Identify which cell holds the provided text, then report its (x, y) central coordinate. 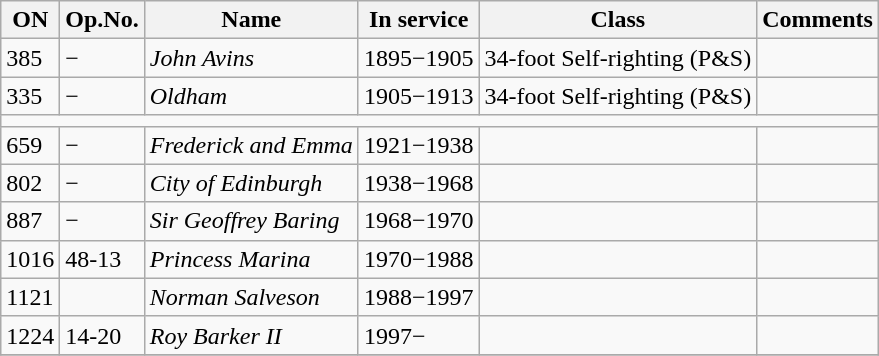
Sir Geoffrey Baring (251, 221)
1921−1938 (418, 145)
385 (30, 58)
Frederick and Emma (251, 145)
Comments (818, 20)
1938−1968 (418, 183)
1997− (418, 335)
Op.No. (102, 20)
1905−1913 (418, 96)
Norman Salveson (251, 297)
1968−1970 (418, 221)
1895−1905 (418, 58)
ON (30, 20)
335 (30, 96)
Name (251, 20)
48-13 (102, 259)
659 (30, 145)
City of Edinburgh (251, 183)
Princess Marina (251, 259)
14-20 (102, 335)
1988−1997 (418, 297)
1016 (30, 259)
1121 (30, 297)
Oldham (251, 96)
887 (30, 221)
1224 (30, 335)
Class (618, 20)
802 (30, 183)
1970−1988 (418, 259)
Roy Barker II (251, 335)
John Avins (251, 58)
In service (418, 20)
